Extract the (X, Y) coordinate from the center of the cell holding the provided text.  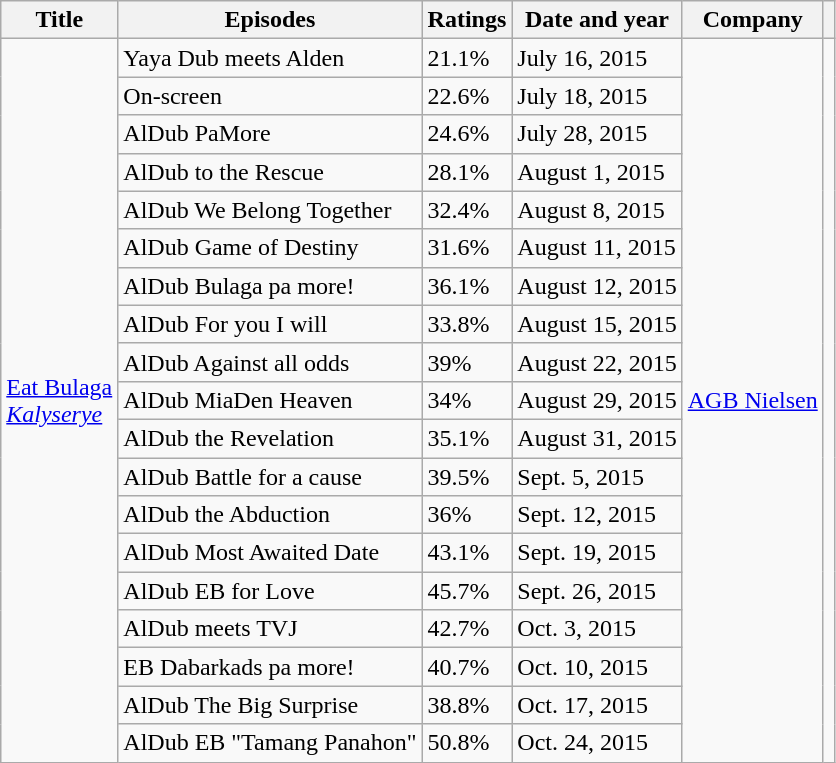
43.1% (467, 553)
July 16, 2015 (597, 58)
31.6% (467, 248)
AlDub Most Awaited Date (270, 553)
August 1, 2015 (597, 172)
AlDub to the Rescue (270, 172)
42.7% (467, 629)
AGB Nielsen (752, 400)
AlDub Battle for a cause (270, 477)
Eat BulagaKalyserye (60, 400)
AlDub Against all odds (270, 362)
38.8% (467, 705)
August 8, 2015 (597, 210)
Oct. 24, 2015 (597, 743)
Oct. 3, 2015 (597, 629)
Ratings (467, 20)
36% (467, 515)
24.6% (467, 134)
August 31, 2015 (597, 438)
39.5% (467, 477)
AlDub EB "Tamang Panahon" (270, 743)
AlDub MiaDen Heaven (270, 400)
AlDub We Belong Together (270, 210)
33.8% (467, 324)
AlDub EB for Love (270, 591)
36.1% (467, 286)
August 11, 2015 (597, 248)
34% (467, 400)
EB Dabarkads pa more! (270, 667)
40.7% (467, 667)
Yaya Dub meets Alden (270, 58)
August 15, 2015 (597, 324)
Oct. 10, 2015 (597, 667)
AlDub The Big Surprise (270, 705)
July 18, 2015 (597, 96)
39% (467, 362)
Sept. 19, 2015 (597, 553)
Sept. 26, 2015 (597, 591)
28.1% (467, 172)
22.6% (467, 96)
Sept. 5, 2015 (597, 477)
Sept. 12, 2015 (597, 515)
On-screen (270, 96)
Date and year (597, 20)
AlDub Bulaga pa more! (270, 286)
August 22, 2015 (597, 362)
AlDub meets TVJ (270, 629)
50.8% (467, 743)
July 28, 2015 (597, 134)
AlDub the Revelation (270, 438)
45.7% (467, 591)
32.4% (467, 210)
August 29, 2015 (597, 400)
Episodes (270, 20)
Oct. 17, 2015 (597, 705)
AlDub Game of Destiny (270, 248)
AlDub PaMore (270, 134)
Title (60, 20)
21.1% (467, 58)
August 12, 2015 (597, 286)
AlDub For you I will (270, 324)
35.1% (467, 438)
AlDub the Abduction (270, 515)
Company (752, 20)
